Provide the [X, Y] coordinate of the cell's center where the given text is located.  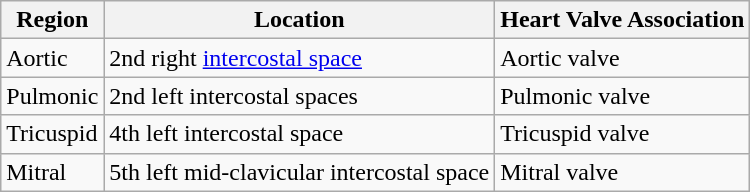
Tricuspid [52, 134]
2nd right intercostal space [300, 58]
4th left intercostal space [300, 134]
Heart Valve Association [622, 20]
Aortic [52, 58]
Mitral valve [622, 172]
Region [52, 20]
Location [300, 20]
Pulmonic valve [622, 96]
Tricuspid valve [622, 134]
2nd left intercostal spaces [300, 96]
Mitral [52, 172]
Pulmonic [52, 96]
5th left mid-clavicular intercostal space [300, 172]
Aortic valve [622, 58]
